Detect which cell encompasses the target text, then output its [x, y] center coordinate. 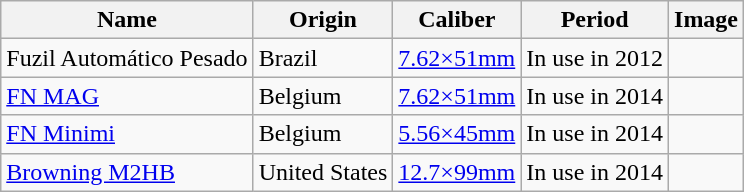
Period [595, 20]
5.56×45mm [457, 134]
Image [706, 20]
United States [323, 172]
Origin [323, 20]
FN Minimi [127, 134]
FN MAG [127, 96]
In use in 2012 [595, 58]
Name [127, 20]
Browning M2HB [127, 172]
Fuzil Automático Pesado [127, 58]
12.7×99mm [457, 172]
Caliber [457, 20]
Brazil [323, 58]
